Find where the given text appears and provide that cell's center as (X, Y) coordinate. 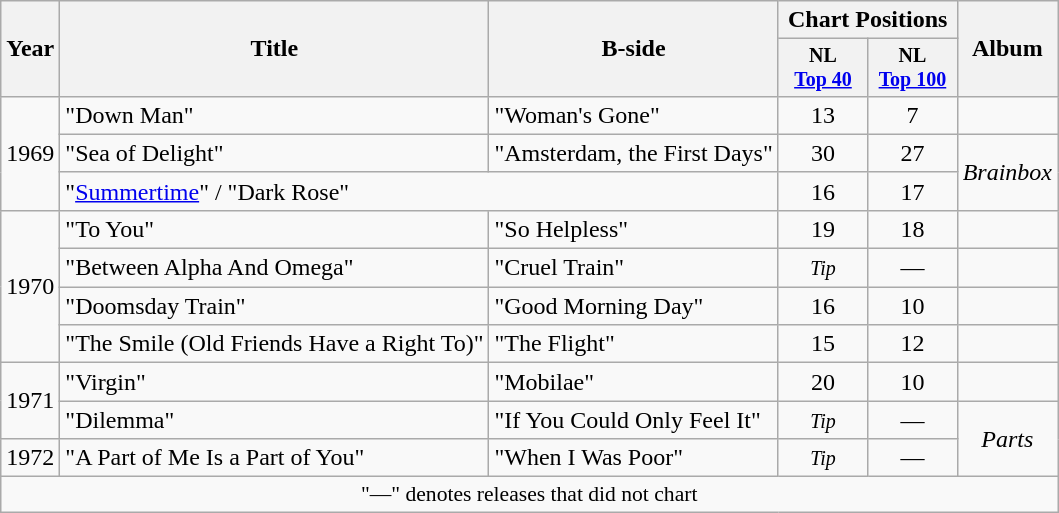
"Cruel Train" (634, 268)
"Amsterdam, the First Days" (634, 153)
"A Part of Me Is a Part of You" (274, 458)
B-side (634, 49)
"Good Morning Day" (634, 306)
19 (822, 229)
Year (30, 49)
"The Flight" (634, 344)
Brainbox (1007, 172)
1969 (30, 153)
"When I Was Poor" (634, 458)
27 (912, 153)
Album (1007, 49)
"To You" (274, 229)
7 (912, 115)
"The Smile (Old Friends Have a Right To)" (274, 344)
NLTop 100 (912, 68)
1970 (30, 286)
12 (912, 344)
"—" denotes releases that did not chart (530, 495)
13 (822, 115)
30 (822, 153)
"Down Man" (274, 115)
"If You Could Only Feel It" (634, 420)
"Summertime" / "Dark Rose" (419, 191)
"Woman's Gone" (634, 115)
"Dilemma" (274, 420)
1971 (30, 401)
Parts (1007, 439)
"Between Alpha And Omega" (274, 268)
"Mobilae" (634, 382)
18 (912, 229)
15 (822, 344)
"So Helpless" (634, 229)
17 (912, 191)
"Sea of Delight" (274, 153)
"Virgin" (274, 382)
NLTop 40 (822, 68)
20 (822, 382)
Title (274, 49)
1972 (30, 458)
Chart Positions (868, 20)
"Doomsday Train" (274, 306)
